Determine the [X, Y] coordinate at the center of the cell enclosing the given text.  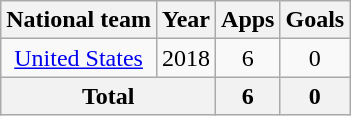
Apps [248, 20]
Year [186, 20]
National team [79, 20]
2018 [186, 58]
United States [79, 58]
Goals [315, 20]
Total [108, 96]
